Provide the [x, y] coordinate of the cell's center where the given text is located.  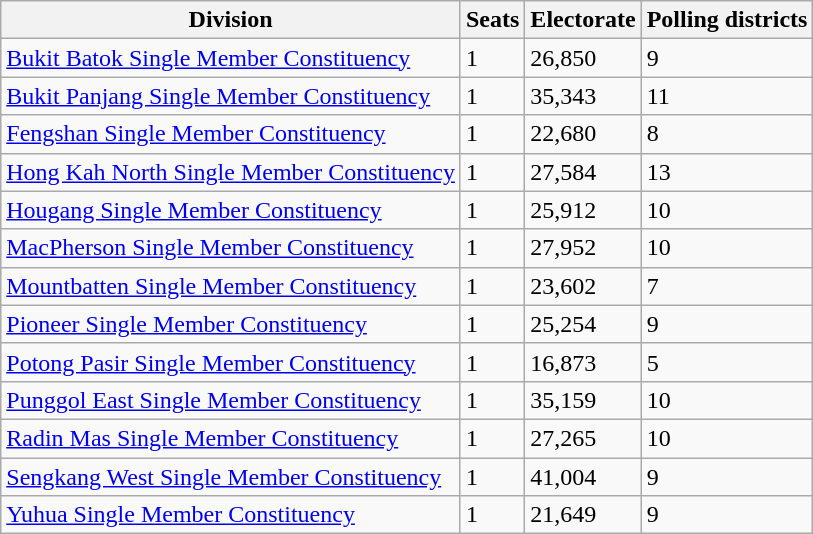
Sengkang West Single Member Constituency [231, 477]
Division [231, 20]
Electorate [583, 20]
27,952 [583, 248]
Hong Kah North Single Member Constituency [231, 172]
Potong Pasir Single Member Constituency [231, 362]
Bukit Batok Single Member Constituency [231, 58]
41,004 [583, 477]
27,584 [583, 172]
22,680 [583, 134]
35,343 [583, 96]
13 [727, 172]
21,649 [583, 515]
16,873 [583, 362]
Radin Mas Single Member Constituency [231, 438]
35,159 [583, 400]
Seats [492, 20]
27,265 [583, 438]
8 [727, 134]
Polling districts [727, 20]
Pioneer Single Member Constituency [231, 324]
Hougang Single Member Constituency [231, 210]
23,602 [583, 286]
25,912 [583, 210]
Bukit Panjang Single Member Constituency [231, 96]
11 [727, 96]
Fengshan Single Member Constituency [231, 134]
Mountbatten Single Member Constituency [231, 286]
Punggol East Single Member Constituency [231, 400]
Yuhua Single Member Constituency [231, 515]
25,254 [583, 324]
7 [727, 286]
MacPherson Single Member Constituency [231, 248]
26,850 [583, 58]
5 [727, 362]
